Return [X, Y] of the center of cell containing provided text 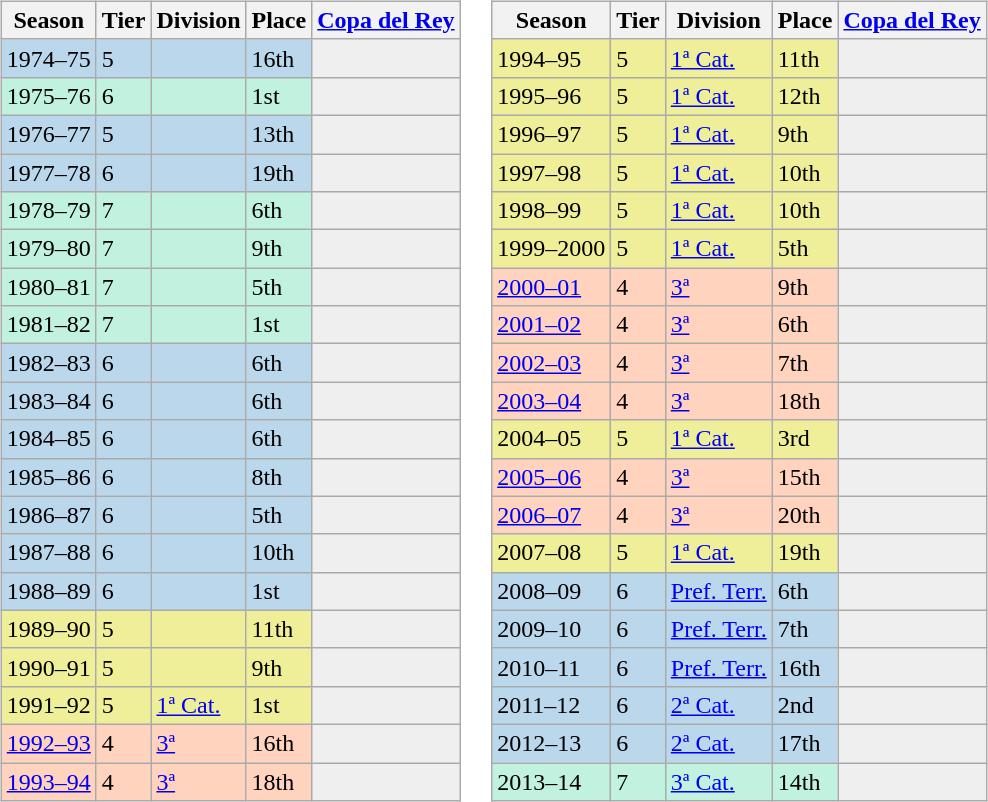
1983–84 [48, 401]
2006–07 [552, 515]
1998–99 [552, 211]
14th [805, 781]
1980–81 [48, 287]
2008–09 [552, 591]
1988–89 [48, 591]
2009–10 [552, 629]
1995–96 [552, 96]
2nd [805, 705]
2007–08 [552, 553]
1981–82 [48, 325]
1978–79 [48, 211]
2012–13 [552, 743]
1979–80 [48, 249]
3rd [805, 439]
1992–93 [48, 743]
1989–90 [48, 629]
17th [805, 743]
2011–12 [552, 705]
20th [805, 515]
1996–97 [552, 134]
12th [805, 96]
2002–03 [552, 363]
1993–94 [48, 781]
1977–78 [48, 173]
1991–92 [48, 705]
1986–87 [48, 515]
15th [805, 477]
1974–75 [48, 58]
8th [279, 477]
1975–76 [48, 96]
1982–83 [48, 363]
1997–98 [552, 173]
1999–2000 [552, 249]
2010–11 [552, 667]
1984–85 [48, 439]
1987–88 [48, 553]
2013–14 [552, 781]
2001–02 [552, 325]
3ª Cat. [718, 781]
1990–91 [48, 667]
1985–86 [48, 477]
13th [279, 134]
2003–04 [552, 401]
2005–06 [552, 477]
1976–77 [48, 134]
2000–01 [552, 287]
1994–95 [552, 58]
2004–05 [552, 439]
